Capture the cell that displays the provided text and extract its (X, Y) central coordinate. 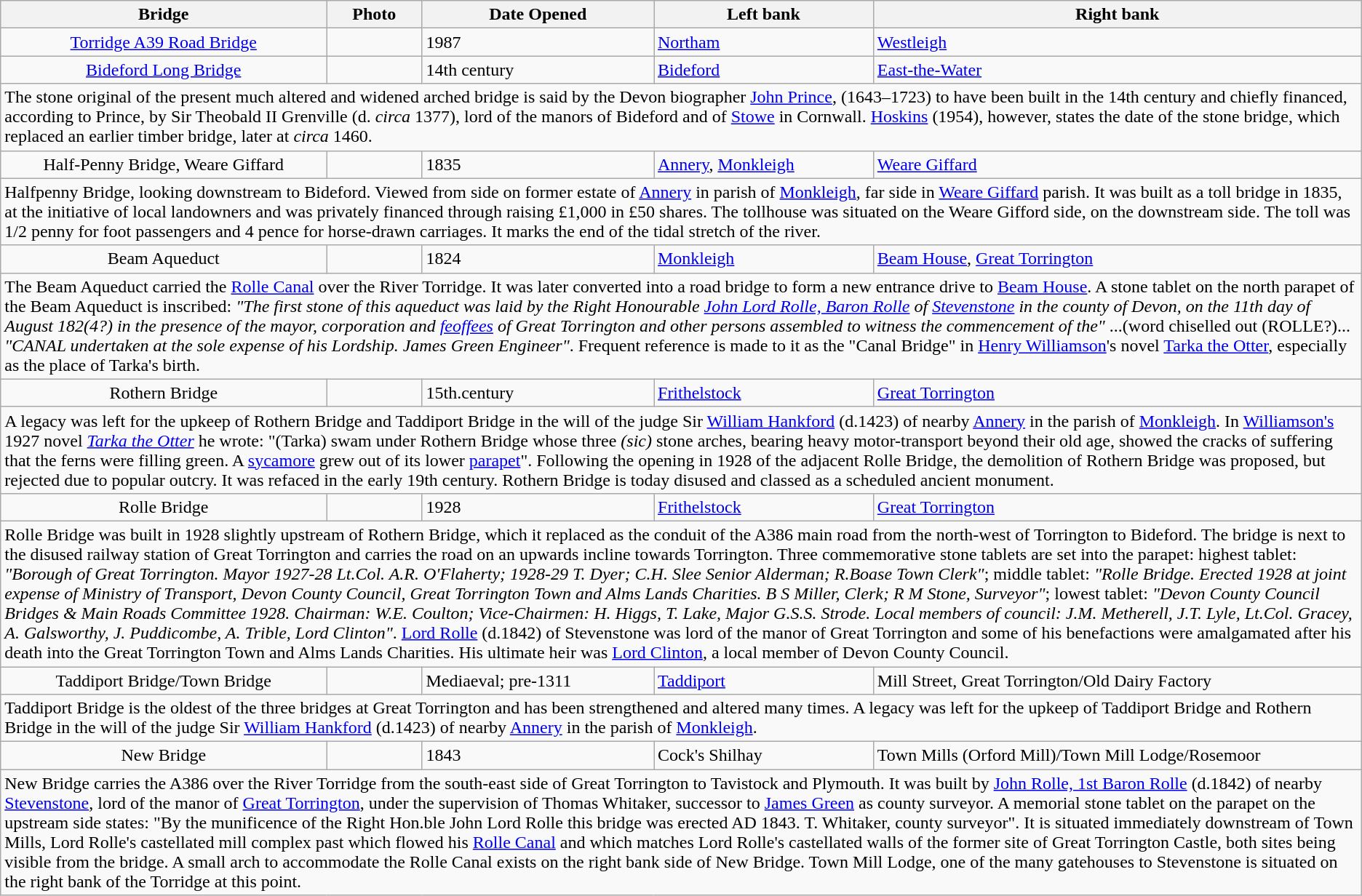
Beam House, Great Torrington (1118, 259)
1835 (538, 164)
East-the-Water (1118, 70)
Rothern Bridge (164, 393)
Date Opened (538, 15)
1824 (538, 259)
Northam (763, 42)
Westleigh (1118, 42)
Mill Street, Great Torrington/Old Dairy Factory (1118, 680)
15th.century (538, 393)
1928 (538, 507)
Bridge (164, 15)
Right bank (1118, 15)
Cock's Shilhay (763, 756)
Bideford Long Bridge (164, 70)
14th century (538, 70)
Monkleigh (763, 259)
Half-Penny Bridge, Weare Giffard (164, 164)
Weare Giffard (1118, 164)
Rolle Bridge (164, 507)
1987 (538, 42)
Annery, Monkleigh (763, 164)
Beam Aqueduct (164, 259)
Left bank (763, 15)
Bideford (763, 70)
Taddiport Bridge/Town Bridge (164, 680)
New Bridge (164, 756)
Taddiport (763, 680)
Photo (374, 15)
Mediaeval; pre-1311 (538, 680)
Torridge A39 Road Bridge (164, 42)
Town Mills (Orford Mill)/Town Mill Lodge/Rosemoor (1118, 756)
1843 (538, 756)
